Capture the cell that displays the provided text and extract its (X, Y) central coordinate. 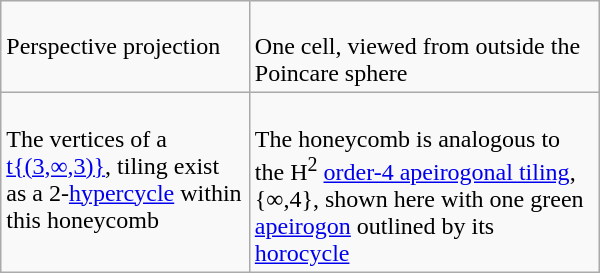
One cell, viewed from outside the Poincare sphere (424, 47)
Perspective projection (126, 47)
The vertices of a t{(3,∞,3)}, tiling exist as a 2-hypercycle within this honeycomb (126, 183)
The honeycomb is analogous to the H2 order-4 apeirogonal tiling, {∞,4}, shown here with one green apeirogon outlined by its horocycle (424, 183)
